Identify which cell holds the provided text, then report its (x, y) central coordinate. 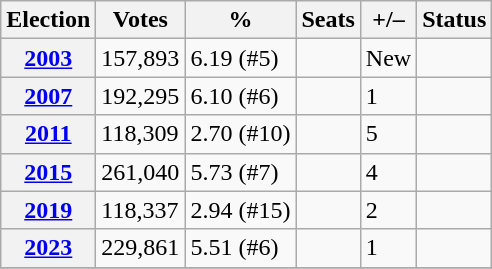
5 (388, 134)
5.51 (#6) (240, 248)
157,893 (140, 58)
2003 (48, 58)
Seats (328, 20)
118,337 (140, 210)
229,861 (140, 248)
118,309 (140, 134)
192,295 (140, 96)
2015 (48, 172)
% (240, 20)
Status (454, 20)
2.70 (#10) (240, 134)
6.19 (#5) (240, 58)
2019 (48, 210)
2023 (48, 248)
2.94 (#15) (240, 210)
2011 (48, 134)
Election (48, 20)
2 (388, 210)
+/– (388, 20)
6.10 (#6) (240, 96)
4 (388, 172)
New (388, 58)
Votes (140, 20)
261,040 (140, 172)
2007 (48, 96)
5.73 (#7) (240, 172)
